Pinpoint the cell where the given text exists, returning its (x, y) midpoint coordinate. 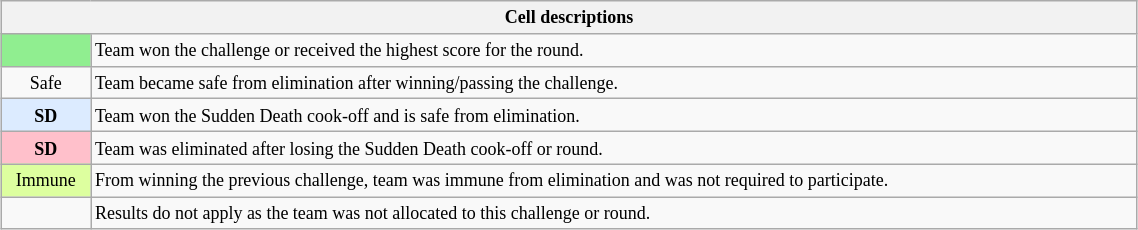
Team was eliminated after losing the Sudden Death cook-off or round. (614, 148)
Team won the Sudden Death cook-off and is safe from elimination. (614, 116)
From winning the previous challenge, team was immune from elimination and was not required to participate. (614, 180)
Results do not apply as the team was not allocated to this challenge or round. (614, 214)
Team became safe from elimination after winning/passing the challenge. (614, 82)
Immune (46, 180)
Team won the challenge or received the highest score for the round. (614, 50)
Safe (46, 82)
Cell descriptions (569, 18)
